Locate the cell with the specified text and output its [x, y] center coordinate. 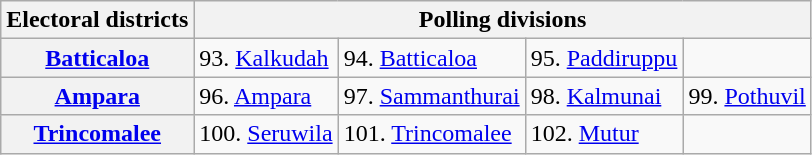
98. Kalmunai [604, 96]
95. Paddiruppu [604, 58]
93. Kalkudah [266, 58]
99. Pothuvil [747, 96]
100. Seruwila [266, 134]
94. Batticaloa [432, 58]
102. Mutur [604, 134]
101. Trincomalee [432, 134]
96. Ampara [266, 96]
Batticaloa [98, 58]
Ampara [98, 96]
97. Sammanthurai [432, 96]
Trincomalee [98, 134]
Electoral districts [98, 20]
Polling divisions [503, 20]
